Extract the (X, Y) coordinate from the center of the cell holding the provided text.  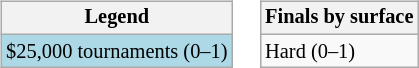
Finals by surface (339, 18)
$25,000 tournaments (0–1) (116, 51)
Hard (0–1) (339, 51)
Legend (116, 18)
